Return the [X, Y] coordinate for the center point of the cell that contains the specified text.  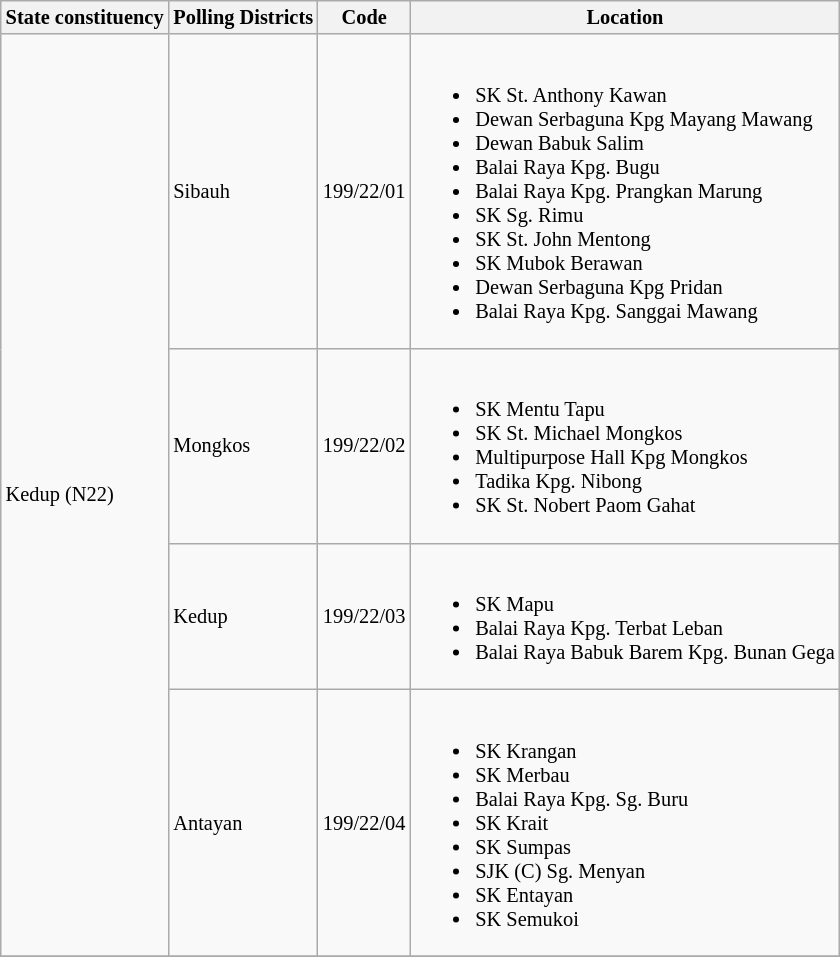
Kedup [243, 616]
State constituency [85, 17]
SK KranganSK MerbauBalai Raya Kpg. Sg. BuruSK KraitSK SumpasSJK (C) Sg. MenyanSK EntayanSK Semukoi [624, 822]
199/22/02 [364, 445]
SK Mentu TapuSK St. Michael MongkosMultipurpose Hall Kpg MongkosTadika Kpg. NibongSK St. Nobert Paom Gahat [624, 445]
199/22/04 [364, 822]
SK MapuBalai Raya Kpg. Terbat LebanBalai Raya Babuk Barem Kpg. Bunan Gega [624, 616]
Code [364, 17]
Mongkos [243, 445]
Kedup (N22) [85, 495]
Antayan [243, 822]
Sibauh [243, 191]
Polling Districts [243, 17]
199/22/01 [364, 191]
199/22/03 [364, 616]
Location [624, 17]
